For the text-containing cell, return its midpoint in [x, y] coordinate format. 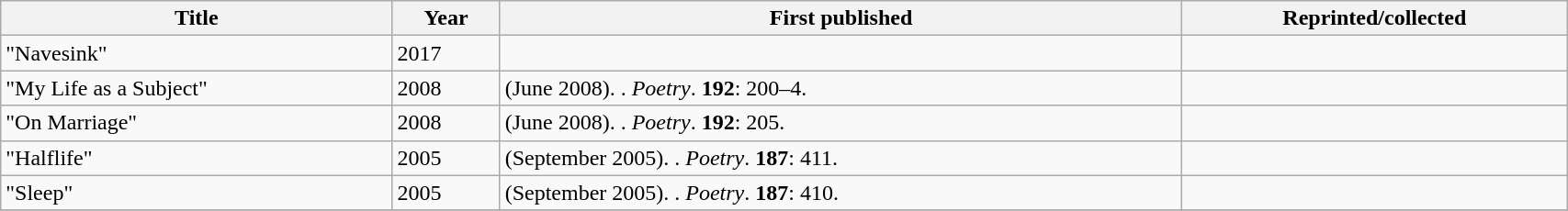
2017 [446, 53]
(June 2008). . Poetry. 192: 205. [841, 123]
(September 2005). . Poetry. 187: 410. [841, 193]
"Sleep" [197, 193]
Reprinted/collected [1374, 18]
(September 2005). . Poetry. 187: 411. [841, 158]
Year [446, 18]
"My Life as a Subject" [197, 88]
"Halflife" [197, 158]
(June 2008). . Poetry. 192: 200–4. [841, 88]
Title [197, 18]
"Navesink" [197, 53]
First published [841, 18]
"On Marriage" [197, 123]
